Extract the [X, Y] coordinate from the center of the cell holding the provided text.  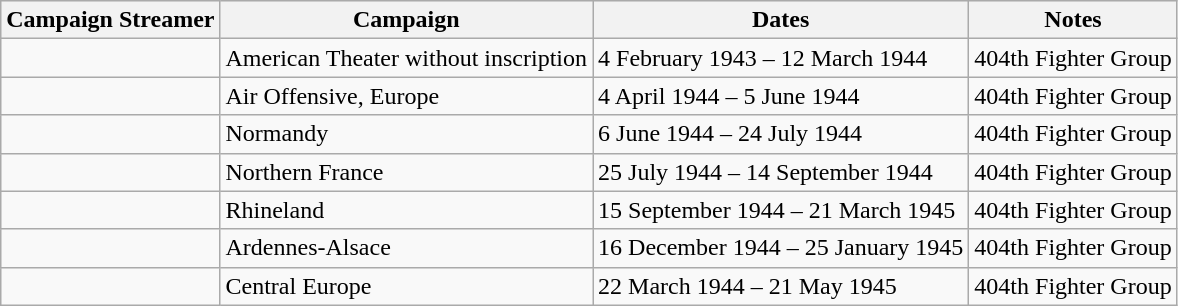
22 March 1944 – 21 May 1945 [781, 286]
American Theater without inscription [406, 58]
16 December 1944 – 25 January 1945 [781, 248]
Northern France [406, 172]
Dates [781, 20]
25 July 1944 – 14 September 1944 [781, 172]
Campaign Streamer [110, 20]
15 September 1944 – 21 March 1945 [781, 210]
Notes [1073, 20]
4 April 1944 – 5 June 1944 [781, 96]
Rhineland [406, 210]
6 June 1944 – 24 July 1944 [781, 134]
Campaign [406, 20]
Normandy [406, 134]
Central Europe [406, 286]
Ardennes-Alsace [406, 248]
Air Offensive, Europe [406, 96]
4 February 1943 – 12 March 1944 [781, 58]
